Pinpoint the cell where the given text exists, returning its (X, Y) midpoint coordinate. 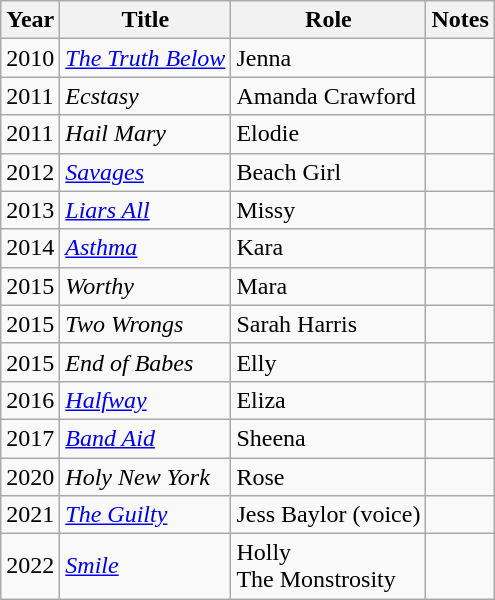
2012 (30, 172)
Kara (328, 248)
Ecstasy (146, 96)
Asthma (146, 248)
Savages (146, 172)
Two Wrongs (146, 324)
2022 (30, 566)
Halfway (146, 400)
End of Babes (146, 362)
Mara (328, 286)
2013 (30, 210)
2010 (30, 58)
Smile (146, 566)
Notes (460, 20)
Eliza (328, 400)
Role (328, 20)
2021 (30, 515)
The Guilty (146, 515)
2016 (30, 400)
2017 (30, 438)
Elodie (328, 134)
Beach Girl (328, 172)
Jenna (328, 58)
Elly (328, 362)
Band Aid (146, 438)
2014 (30, 248)
Jess Baylor (voice) (328, 515)
HollyThe Monstrosity (328, 566)
Title (146, 20)
Rose (328, 477)
Sheena (328, 438)
Holy New York (146, 477)
Worthy (146, 286)
Hail Mary (146, 134)
Sarah Harris (328, 324)
The Truth Below (146, 58)
Liars All (146, 210)
Year (30, 20)
Amanda Crawford (328, 96)
Missy (328, 210)
2020 (30, 477)
